Find where the given text appears and provide that cell's center as [x, y] coordinate. 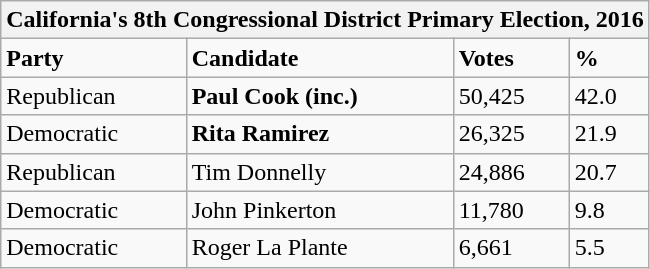
Rita Ramirez [320, 134]
26,325 [511, 134]
21.9 [609, 134]
24,886 [511, 172]
42.0 [609, 96]
John Pinkerton [320, 210]
Paul Cook (inc.) [320, 96]
5.5 [609, 248]
50,425 [511, 96]
% [609, 58]
6,661 [511, 248]
Party [94, 58]
9.8 [609, 210]
Tim Donnelly [320, 172]
California's 8th Congressional District Primary Election, 2016 [326, 20]
Roger La Plante [320, 248]
Votes [511, 58]
11,780 [511, 210]
20.7 [609, 172]
Candidate [320, 58]
